Identify which cell holds the provided text, then report its [x, y] central coordinate. 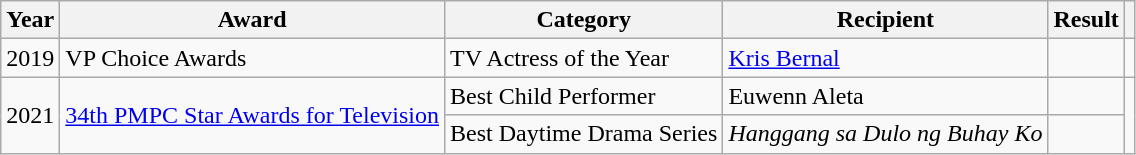
Best Daytime Drama Series [584, 134]
Best Child Performer [584, 96]
2021 [30, 115]
Result [1086, 20]
Euwenn Aleta [886, 96]
34th PMPC Star Awards for Television [252, 115]
TV Actress of the Year [584, 58]
Kris Bernal [886, 58]
2019 [30, 58]
Category [584, 20]
VP Choice Awards [252, 58]
Year [30, 20]
Hanggang sa Dulo ng Buhay Ko [886, 134]
Recipient [886, 20]
Award [252, 20]
